Output the [x, y] coordinate of the center of the cell containing the given text.  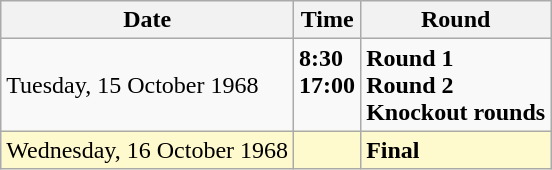
Round 1Round 2Knockout rounds [456, 85]
Date [148, 20]
Time [328, 20]
8:3017:00 [328, 85]
Wednesday, 16 October 1968 [148, 150]
Final [456, 150]
Tuesday, 15 October 1968 [148, 85]
Round [456, 20]
